Extract the (X, Y) coordinate from the center of the cell holding the provided text.  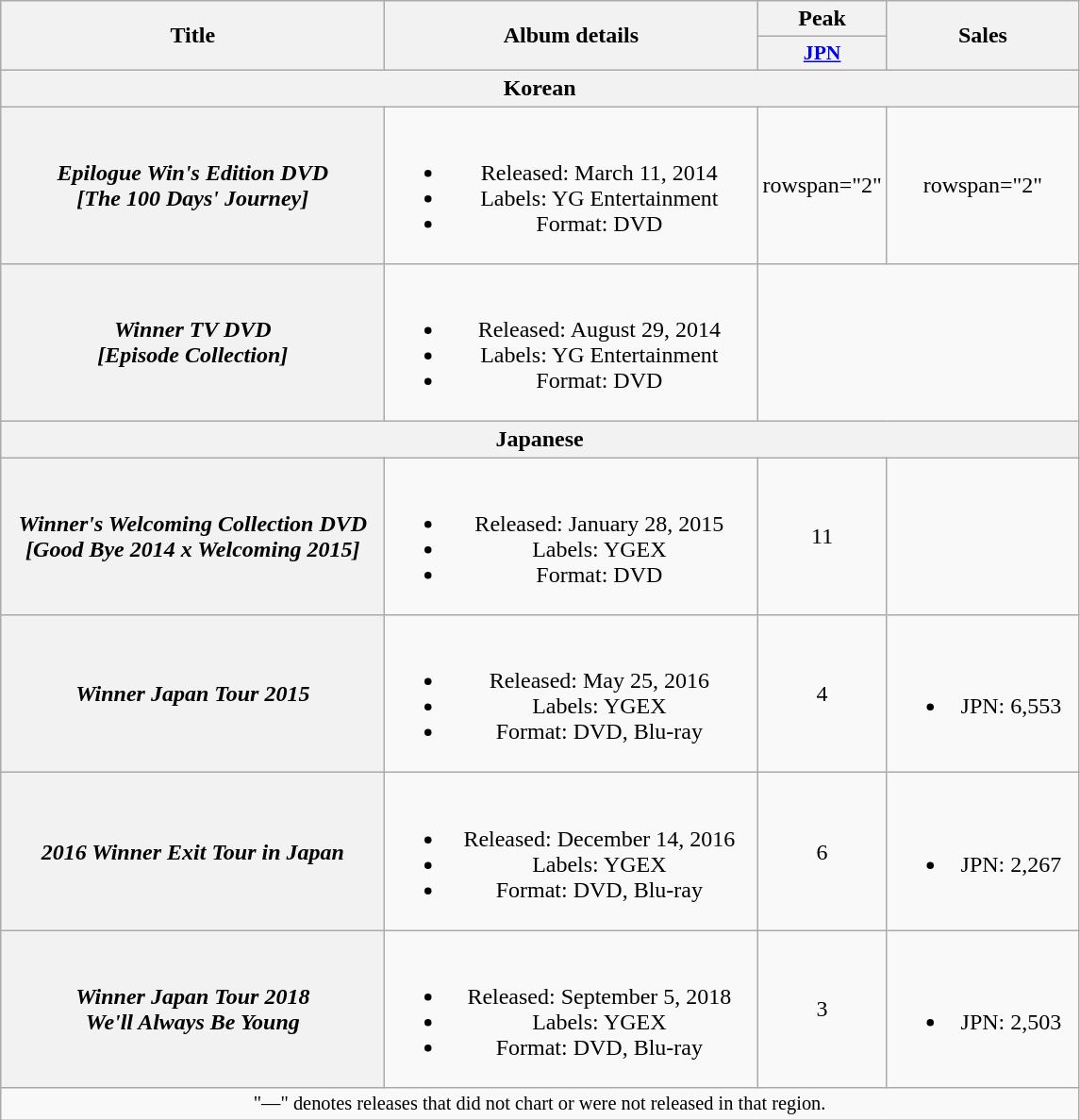
2016 Winner Exit Tour in Japan (192, 851)
Winner Japan Tour 2018We'll Always Be Young (192, 1010)
Winner TV DVD[Episode Collection] (192, 343)
Epilogue Win's Edition DVD[The 100 Days' Journey] (192, 185)
6 (822, 851)
Released: January 28, 2015Labels: YGEXFormat: DVD (572, 536)
Peak (822, 19)
JPN: 2,503 (983, 1010)
Released: March 11, 2014Labels: YG EntertainmentFormat: DVD (572, 185)
Released: May 25, 2016Labels: YGEXFormat: DVD, Blu-ray (572, 694)
Korean (540, 88)
Japanese (540, 440)
Sales (983, 36)
Winner Japan Tour 2015 (192, 694)
JPN: 6,553 (983, 694)
4 (822, 694)
"—" denotes releases that did not chart or were not released in that region. (540, 1104)
Album details (572, 36)
Released: December 14, 2016Labels: YGEXFormat: DVD, Blu-ray (572, 851)
Released: September 5, 2018Labels: YGEXFormat: DVD, Blu-ray (572, 1010)
Title (192, 36)
Released: August 29, 2014Labels: YG EntertainmentFormat: DVD (572, 343)
3 (822, 1010)
JPN (822, 54)
JPN: 2,267 (983, 851)
Winner's Welcoming Collection DVD[Good Bye 2014 x Welcoming 2015] (192, 536)
11 (822, 536)
